Return [x, y] of the center of cell containing provided text 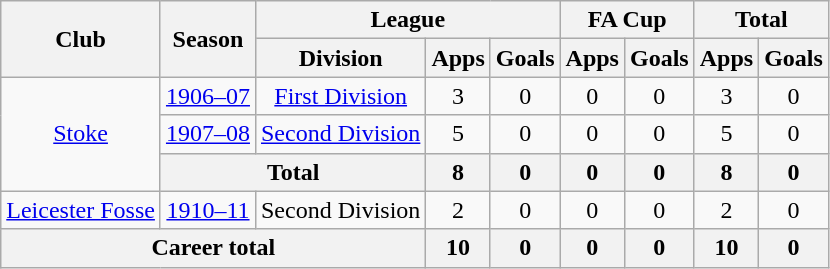
1910–11 [208, 210]
First Division [340, 96]
Career total [214, 248]
Stoke [81, 134]
Division [340, 58]
Club [81, 39]
League [408, 20]
1906–07 [208, 96]
Leicester Fosse [81, 210]
FA Cup [627, 20]
Season [208, 39]
1907–08 [208, 134]
